Return the [X, Y] coordinate for the center point of the cell that contains the specified text.  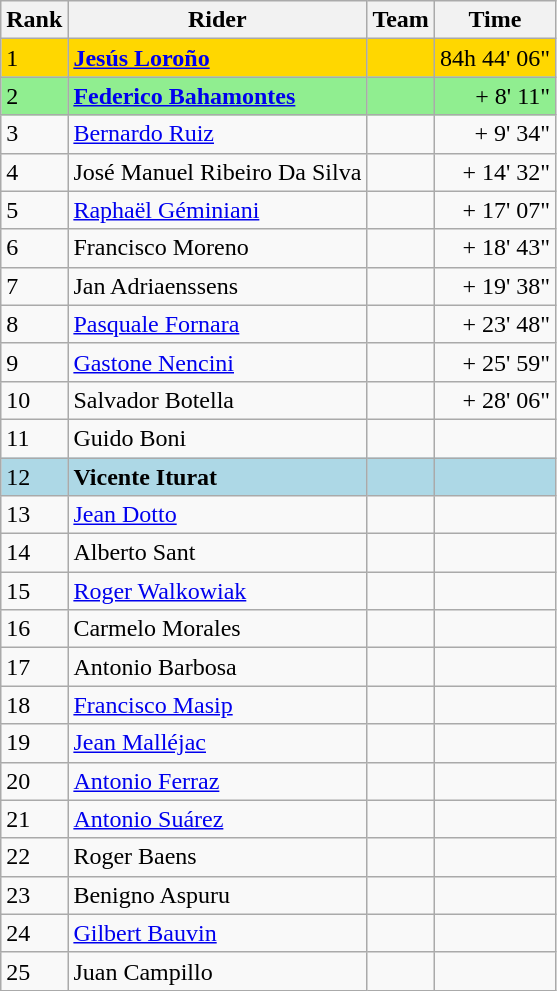
Francisco Masip [218, 705]
Time [494, 20]
Team [401, 20]
21 [34, 819]
13 [34, 515]
Gilbert Bauvin [218, 933]
3 [34, 134]
20 [34, 781]
24 [34, 933]
8 [34, 324]
23 [34, 895]
11 [34, 438]
16 [34, 629]
Rank [34, 20]
10 [34, 400]
25 [34, 971]
+ 9' 34" [494, 134]
Raphaël Géminiani [218, 210]
Antonio Ferraz [218, 781]
Antonio Suárez [218, 819]
Jean Malléjac [218, 743]
Federico Bahamontes [218, 96]
Antonio Barbosa [218, 667]
15 [34, 591]
Vicente Iturat [218, 477]
+ 25' 59" [494, 362]
84h 44' 06" [494, 58]
1 [34, 58]
6 [34, 248]
Juan Campillo [218, 971]
14 [34, 553]
5 [34, 210]
Bernardo Ruiz [218, 134]
19 [34, 743]
Pasquale Fornara [218, 324]
17 [34, 667]
7 [34, 286]
Guido Boni [218, 438]
2 [34, 96]
Jan Adriaenssens [218, 286]
Jesús Loroño [218, 58]
Carmelo Morales [218, 629]
+ 17' 07" [494, 210]
Salvador Botella [218, 400]
+ 14' 32" [494, 172]
Jean Dotto [218, 515]
+ 23' 48" [494, 324]
Rider [218, 20]
18 [34, 705]
Gastone Nencini [218, 362]
22 [34, 857]
José Manuel Ribeiro Da Silva [218, 172]
+ 19' 38" [494, 286]
4 [34, 172]
Roger Walkowiak [218, 591]
Alberto Sant [218, 553]
Benigno Aspuru [218, 895]
9 [34, 362]
+ 18' 43" [494, 248]
+ 8' 11" [494, 96]
12 [34, 477]
Roger Baens [218, 857]
Francisco Moreno [218, 248]
+ 28' 06" [494, 400]
